Find where the given text appears and provide that cell's center as [X, Y] coordinate. 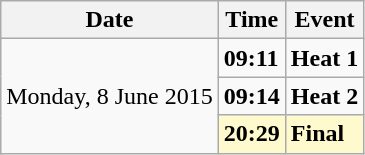
20:29 [252, 134]
Heat 1 [324, 58]
Monday, 8 June 2015 [110, 96]
Time [252, 20]
Event [324, 20]
Heat 2 [324, 96]
Date [110, 20]
09:14 [252, 96]
09:11 [252, 58]
Final [324, 134]
